Determine the [x, y] coordinate at the center of the cell enclosing the given text.  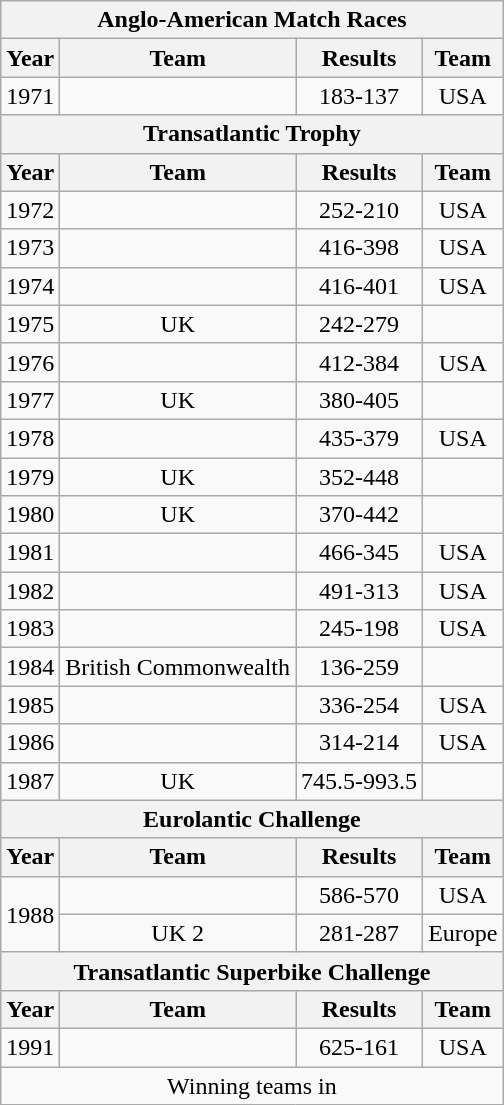
Anglo-American Match Races [252, 20]
136-259 [360, 667]
380-405 [360, 400]
1975 [30, 324]
Eurolantic Challenge [252, 819]
1971 [30, 96]
252-210 [360, 210]
352-448 [360, 477]
412-384 [360, 362]
1981 [30, 553]
466-345 [360, 553]
435-379 [360, 438]
Winning teams in [252, 1085]
Transatlantic Superbike Challenge [252, 971]
281-287 [360, 933]
1976 [30, 362]
586-570 [360, 895]
1987 [30, 781]
Europe [463, 933]
1972 [30, 210]
Transatlantic Trophy [252, 134]
1985 [30, 705]
245-198 [360, 629]
1979 [30, 477]
370-442 [360, 515]
183-137 [360, 96]
625-161 [360, 1047]
1980 [30, 515]
British Commonwealth [178, 667]
745.5-993.5 [360, 781]
491-313 [360, 591]
1977 [30, 400]
416-398 [360, 248]
1991 [30, 1047]
1988 [30, 914]
1973 [30, 248]
1974 [30, 286]
1983 [30, 629]
1978 [30, 438]
UK 2 [178, 933]
1986 [30, 743]
1982 [30, 591]
314-214 [360, 743]
242-279 [360, 324]
1984 [30, 667]
416-401 [360, 286]
336-254 [360, 705]
